Extract the (x, y) coordinate from the center of the cell holding the provided text.  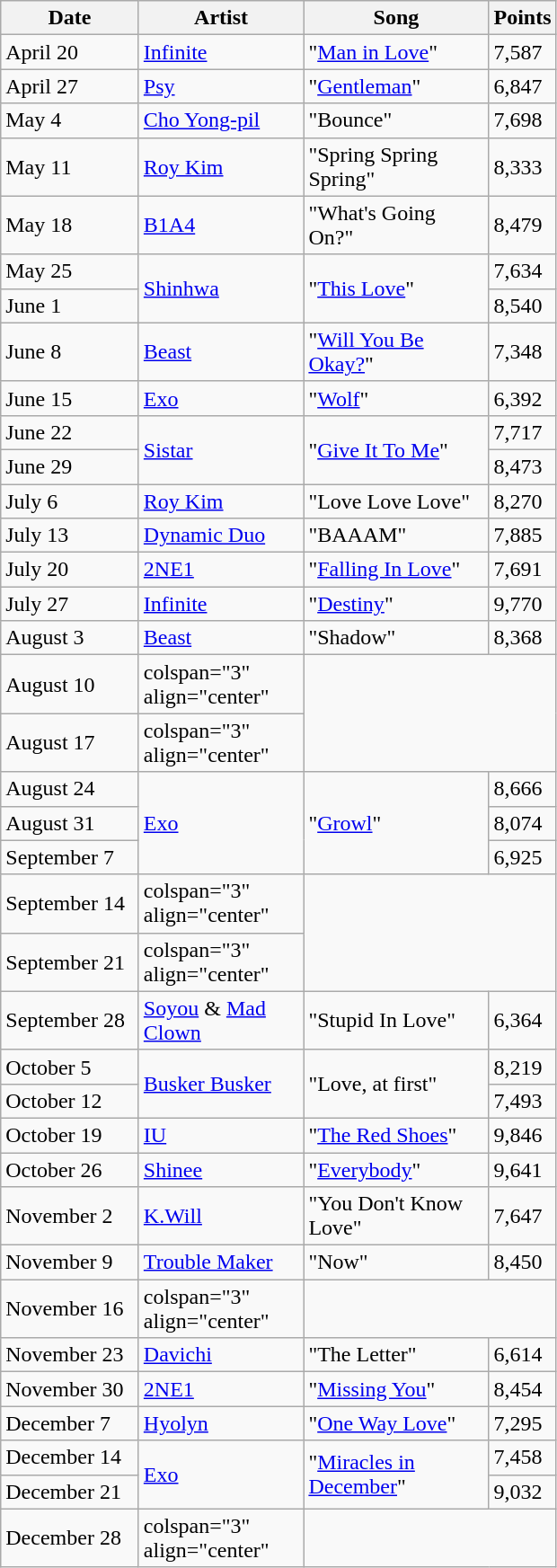
September 21 (70, 961)
"Destiny" (396, 604)
"Missing You" (396, 1389)
June 22 (70, 432)
October 12 (70, 1101)
"Stupid In Love" (396, 1021)
April 27 (70, 86)
Psy (221, 86)
Points (523, 18)
"Falling In Love" (396, 570)
November 23 (70, 1355)
August 17 (70, 742)
"Miracles in December" (396, 1475)
IU (221, 1135)
"Bounce" (396, 120)
6,614 (523, 1355)
"Man in Love" (396, 52)
October 5 (70, 1067)
9,846 (523, 1135)
August 3 (70, 638)
June 8 (70, 352)
8,454 (523, 1389)
July 6 (70, 501)
"The Letter" (396, 1355)
"BAAAM" (396, 536)
7,634 (523, 271)
Artist (221, 18)
August 10 (70, 685)
October 26 (70, 1169)
8,333 (523, 167)
November 16 (70, 1308)
9,032 (523, 1492)
July 27 (70, 604)
Busker Busker (221, 1084)
December 28 (70, 1538)
Dynamic Duo (221, 536)
August 31 (70, 823)
"Love Love Love" (396, 501)
"Gentleman" (396, 86)
7,587 (523, 52)
June 1 (70, 306)
July 13 (70, 536)
Trouble Maker (221, 1262)
September 28 (70, 1021)
September 14 (70, 904)
6,847 (523, 86)
Sistar (221, 449)
"Will You Be Okay?" (396, 352)
8,219 (523, 1067)
7,698 (523, 120)
"Shadow" (396, 638)
May 11 (70, 167)
June 29 (70, 466)
7,493 (523, 1101)
9,641 (523, 1169)
December 14 (70, 1457)
K.Will (221, 1217)
November 30 (70, 1389)
8,540 (523, 306)
"Everybody" (396, 1169)
June 15 (70, 398)
Soyou & Mad Clown (221, 1021)
7,717 (523, 432)
Song (396, 18)
"Give It To Me" (396, 449)
"What's Going On?" (396, 225)
"The Red Shoes" (396, 1135)
"Growl" (396, 823)
"Wolf" (396, 398)
B1A4 (221, 225)
November 9 (70, 1262)
September 7 (70, 857)
Davichi (221, 1355)
6,392 (523, 398)
Hyolyn (221, 1423)
Shinhwa (221, 288)
May 4 (70, 120)
7,647 (523, 1217)
8,270 (523, 501)
December 21 (70, 1492)
Cho Yong-pil (221, 120)
"Spring Spring Spring" (396, 167)
7,691 (523, 570)
8,074 (523, 823)
November 2 (70, 1217)
August 24 (70, 789)
Date (70, 18)
7,348 (523, 352)
"This Love" (396, 288)
"One Way Love" (396, 1423)
8,450 (523, 1262)
7,458 (523, 1457)
6,364 (523, 1021)
July 20 (70, 570)
October 19 (70, 1135)
Shinee (221, 1169)
7,295 (523, 1423)
May 25 (70, 271)
8,368 (523, 638)
9,770 (523, 604)
"You Don't Know Love" (396, 1217)
8,473 (523, 466)
December 7 (70, 1423)
April 20 (70, 52)
"Love, at first" (396, 1084)
6,925 (523, 857)
"Now" (396, 1262)
8,666 (523, 789)
8,479 (523, 225)
May 18 (70, 225)
7,885 (523, 536)
